Determine the (X, Y) coordinate at the center of the cell enclosing the given text.  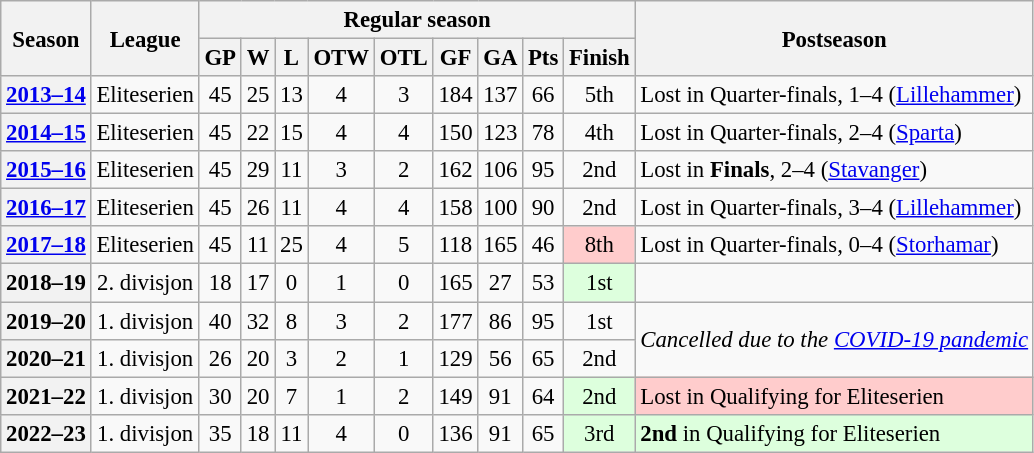
2019–20 (46, 321)
2015–16 (46, 170)
League (145, 38)
129 (456, 358)
17 (258, 283)
8th (600, 245)
W (258, 58)
100 (500, 208)
Lost in Quarter-finals, 3–4 (Lillehammer) (834, 208)
29 (258, 170)
137 (500, 95)
106 (500, 170)
Pts (544, 58)
149 (456, 396)
GA (500, 58)
150 (456, 133)
2021–22 (46, 396)
L (292, 58)
123 (500, 133)
OTW (341, 58)
Lost in Qualifying for Eliteserien (834, 396)
Postseason (834, 38)
Season (46, 38)
Lost in Quarter-finals, 1–4 (Lillehammer) (834, 95)
2. divisjon (145, 283)
4th (600, 133)
Lost in Quarter-finals, 2–4 (Sparta) (834, 133)
118 (456, 245)
2020–21 (46, 358)
78 (544, 133)
90 (544, 208)
Regular season (417, 20)
Lost in Finals, 2–4 (Stavanger) (834, 170)
40 (220, 321)
53 (544, 283)
2014–15 (46, 133)
13 (292, 95)
7 (292, 396)
86 (500, 321)
66 (544, 95)
136 (456, 433)
Cancelled due to the COVID-19 pandemic (834, 340)
5th (600, 95)
2nd in Qualifying for Eliteserien (834, 433)
GP (220, 58)
5 (404, 245)
GF (456, 58)
Lost in Quarter-finals, 0–4 (Storhamar) (834, 245)
177 (456, 321)
2018–19 (46, 283)
2022–23 (46, 433)
162 (456, 170)
46 (544, 245)
8 (292, 321)
158 (456, 208)
OTL (404, 58)
15 (292, 133)
56 (500, 358)
64 (544, 396)
Finish (600, 58)
3rd (600, 433)
2017–18 (46, 245)
2013–14 (46, 95)
27 (500, 283)
184 (456, 95)
32 (258, 321)
30 (220, 396)
35 (220, 433)
2016–17 (46, 208)
22 (258, 133)
